Return the (x, y) coordinate for the center point of the cell that contains the specified text.  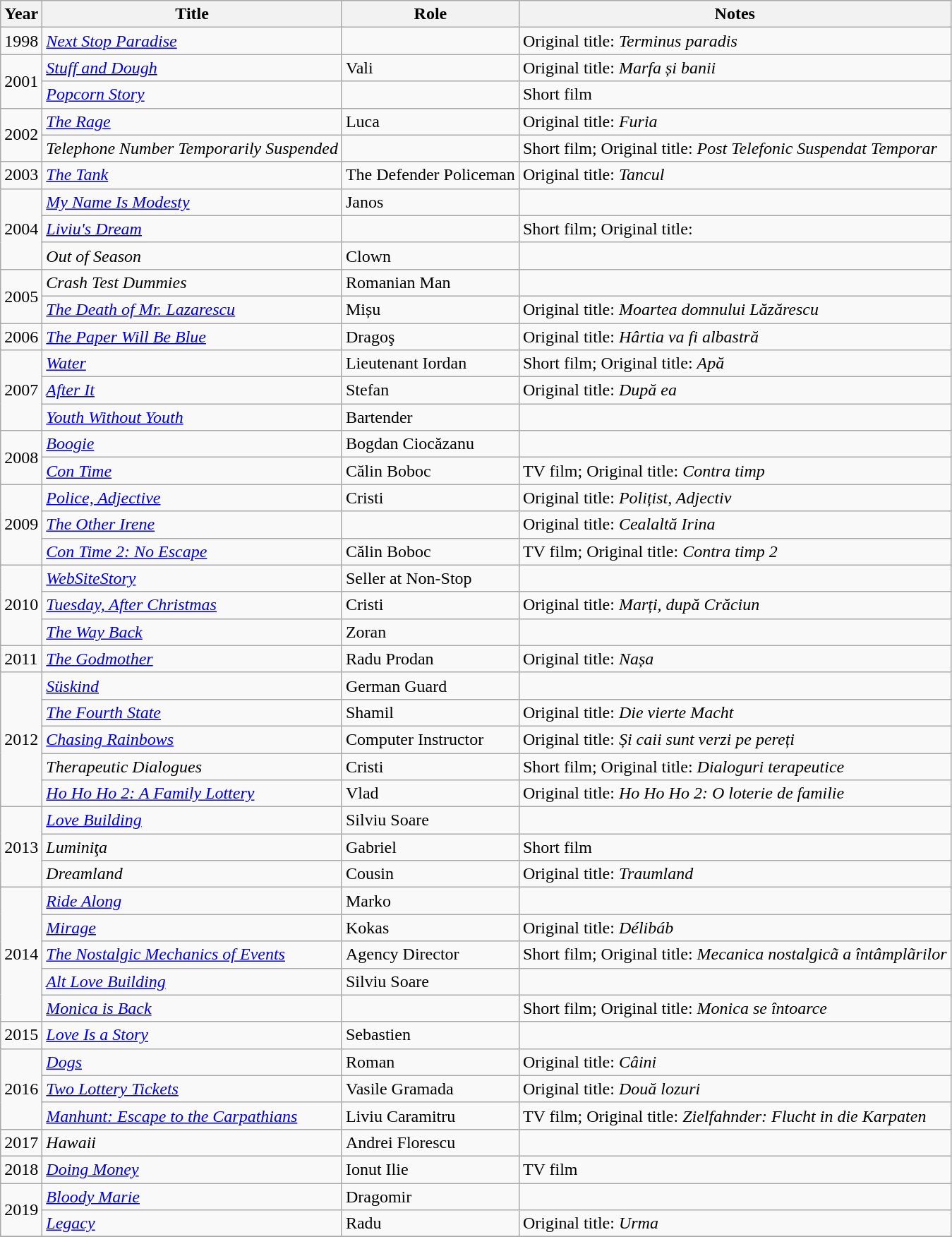
Police, Adjective (192, 498)
2019 (21, 1210)
Telephone Number Temporarily Suspended (192, 148)
Ho Ho Ho 2: A Family Lottery (192, 794)
Luminiţa (192, 847)
Stefan (430, 390)
TV film; Original title: Contra timp 2 (735, 551)
After It (192, 390)
Original title: Délibáb (735, 928)
Next Stop Paradise (192, 41)
Tuesday, After Christmas (192, 605)
Mirage (192, 928)
TV film; Original title: Zielfahnder: Flucht in die Karpaten (735, 1116)
The Fourth State (192, 712)
Monica is Back (192, 1008)
Water (192, 364)
Clown (430, 256)
Shamil (430, 712)
Vlad (430, 794)
2016 (21, 1089)
Luca (430, 121)
Zoran (430, 632)
Hawaii (192, 1142)
1998 (21, 41)
Legacy (192, 1224)
Dreamland (192, 874)
Marko (430, 901)
Sebastien (430, 1035)
Lieutenant Iordan (430, 364)
WebSiteStory (192, 578)
Love Is a Story (192, 1035)
2007 (21, 390)
Original title: Traumland (735, 874)
Dogs (192, 1062)
The Paper Will Be Blue (192, 337)
Therapeutic Dialogues (192, 766)
2005 (21, 296)
Original title: Două lozuri (735, 1089)
Two Lottery Tickets (192, 1089)
Manhunt: Escape to the Carpathians (192, 1116)
Mișu (430, 309)
Original title: Și caii sunt verzi pe pereți (735, 739)
Title (192, 14)
Popcorn Story (192, 95)
Original title: Marți, după Crăciun (735, 605)
Original title: Furia (735, 121)
Short film; Original title: Monica se întoarce (735, 1008)
Computer Instructor (430, 739)
Roman (430, 1062)
Andrei Florescu (430, 1142)
Original title: Tancul (735, 175)
Original title: Ho Ho Ho 2: O loterie de familie (735, 794)
2011 (21, 659)
2002 (21, 135)
Ride Along (192, 901)
The Rage (192, 121)
Original title: Cealaltă Irina (735, 525)
Radu Prodan (430, 659)
Original title: Die vierte Macht (735, 712)
Original title: Urma (735, 1224)
2001 (21, 81)
2003 (21, 175)
TV film; Original title: Contra timp (735, 471)
The Death of Mr. Lazarescu (192, 309)
Short film; Original title: Dialoguri terapeutice (735, 766)
Liviu's Dream (192, 229)
Janos (430, 202)
Vali (430, 68)
Romanian Man (430, 282)
Vasile Gramada (430, 1089)
Love Building (192, 820)
2004 (21, 229)
Short film; Original title: Post Telefonic Suspendat Temporar (735, 148)
Seller at Non-Stop (430, 578)
Kokas (430, 928)
Bloody Marie (192, 1197)
2009 (21, 525)
2006 (21, 337)
Doing Money (192, 1169)
Dragoş (430, 337)
2017 (21, 1142)
2012 (21, 739)
Original title: Câini (735, 1062)
Original title: Terminus paradis (735, 41)
Dragomir (430, 1197)
Original title: După ea (735, 390)
Year (21, 14)
The Way Back (192, 632)
TV film (735, 1169)
2015 (21, 1035)
Ionut Ilie (430, 1169)
Role (430, 14)
Original title: Nașa (735, 659)
The Tank (192, 175)
Süskind (192, 686)
Bogdan Ciocăzanu (430, 444)
Cousin (430, 874)
2008 (21, 458)
Chasing Rainbows (192, 739)
2013 (21, 847)
Radu (430, 1224)
The Nostalgic Mechanics of Events (192, 955)
2010 (21, 605)
Stuff and Dough (192, 68)
2018 (21, 1169)
Short film; Original title: Mecanica nostalgicã a întâmplãrilor (735, 955)
Out of Season (192, 256)
Crash Test Dummies (192, 282)
My Name Is Modesty (192, 202)
Agency Director (430, 955)
Con Time (192, 471)
Original title: Marfa și banii (735, 68)
The Other Irene (192, 525)
The Defender Policeman (430, 175)
Youth Without Youth (192, 417)
Original title: Moartea domnului Lăzărescu (735, 309)
Con Time 2: No Escape (192, 551)
Gabriel (430, 847)
The Godmother (192, 659)
German Guard (430, 686)
Notes (735, 14)
Original title: Hârtia va fi albastră (735, 337)
Original title: Polițist, Adjectiv (735, 498)
Short film; Original title: (735, 229)
Bartender (430, 417)
2014 (21, 955)
Boogie (192, 444)
Liviu Caramitru (430, 1116)
Alt Love Building (192, 981)
Short film; Original title: Apă (735, 364)
